Scan for the cell matching the given text and deliver its (X, Y) coordinate at center. 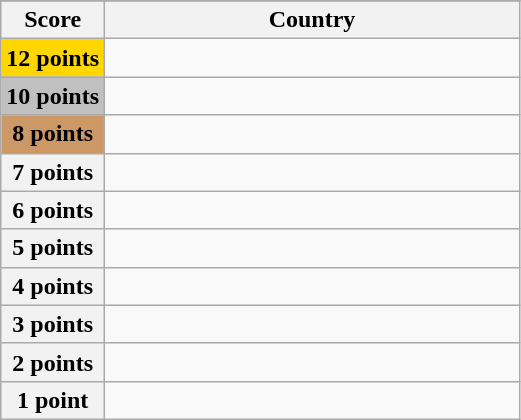
Score (53, 20)
Country (312, 20)
6 points (53, 210)
12 points (53, 58)
10 points (53, 96)
5 points (53, 248)
2 points (53, 362)
3 points (53, 324)
8 points (53, 134)
7 points (53, 172)
1 point (53, 400)
4 points (53, 286)
